For the text-containing cell, return its midpoint in [x, y] coordinate format. 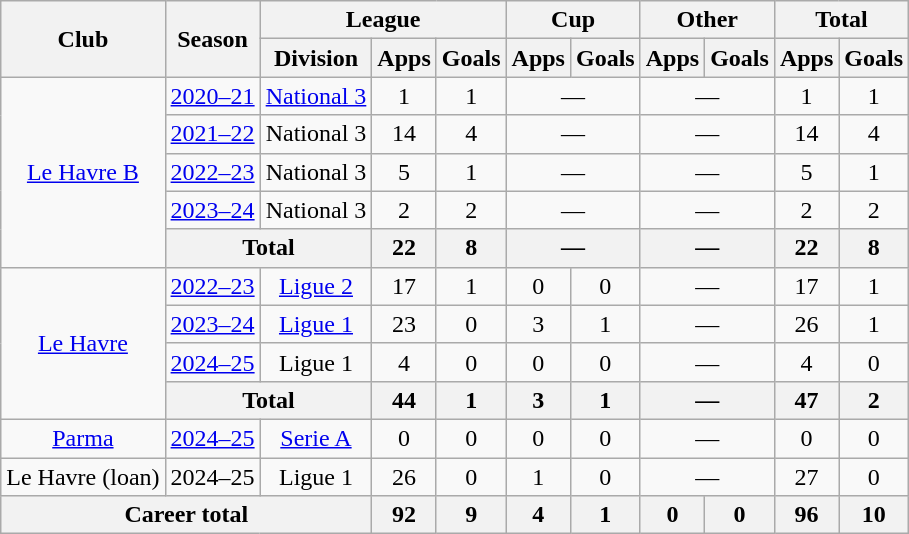
Season [212, 39]
Career total [186, 515]
Other [707, 20]
Club [83, 39]
Division [316, 58]
10 [874, 515]
Le Havre B [83, 172]
Ligue 2 [316, 286]
44 [404, 400]
Parma [83, 438]
23 [404, 324]
92 [404, 515]
League [383, 20]
Le Havre [83, 343]
Serie A [316, 438]
47 [806, 400]
2021–22 [212, 134]
Le Havre (loan) [83, 477]
27 [806, 477]
Cup [573, 20]
2020–21 [212, 96]
9 [471, 515]
96 [806, 515]
